Output the [x, y] coordinate of the center of the cell containing the given text.  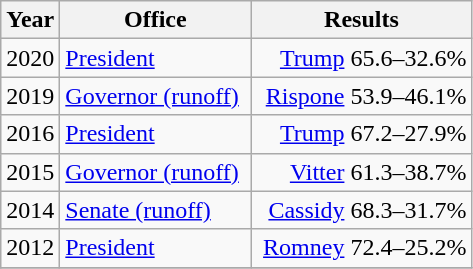
Office [156, 20]
Rispone 53.9–46.1% [362, 96]
2020 [30, 58]
Trump 65.6–32.6% [362, 58]
Year [30, 20]
Romney 72.4–25.2% [362, 248]
2012 [30, 248]
2014 [30, 210]
Senate (runoff) [156, 210]
2019 [30, 96]
Cassidy 68.3–31.7% [362, 210]
Vitter 61.3–38.7% [362, 172]
2016 [30, 134]
Results [362, 20]
2015 [30, 172]
Trump 67.2–27.9% [362, 134]
